Identify which cell holds the provided text, then report its [X, Y] central coordinate. 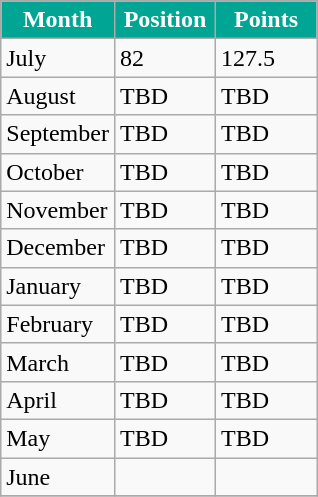
Points [266, 20]
February [58, 324]
Month [58, 20]
82 [164, 58]
September [58, 134]
June [58, 477]
127.5 [266, 58]
July [58, 58]
October [58, 172]
August [58, 96]
March [58, 362]
December [58, 248]
Position [164, 20]
November [58, 210]
January [58, 286]
May [58, 438]
April [58, 400]
